Output the [X, Y] coordinate of the center of the cell containing the given text.  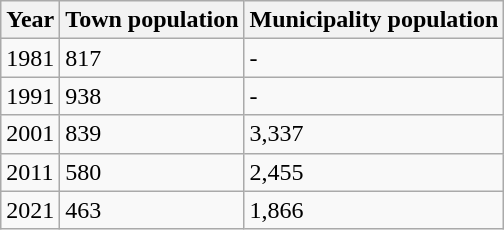
1,866 [374, 210]
2021 [30, 210]
2,455 [374, 172]
839 [152, 134]
Year [30, 20]
1991 [30, 96]
Municipality population [374, 20]
463 [152, 210]
3,337 [374, 134]
2001 [30, 134]
580 [152, 172]
938 [152, 96]
2011 [30, 172]
817 [152, 58]
1981 [30, 58]
Town population [152, 20]
